Identify which cell holds the provided text, then report its (x, y) central coordinate. 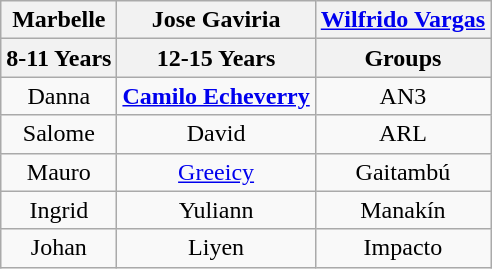
Salome (59, 134)
Gaitambú (402, 172)
Liyen (216, 248)
Camilo Echeverry (216, 96)
12-15 Years (216, 58)
Greeicy (216, 172)
Groups (402, 58)
David (216, 134)
Manakín (402, 210)
Impacto (402, 248)
ARL (402, 134)
AN3 (402, 96)
Danna (59, 96)
Yuliann (216, 210)
Mauro (59, 172)
Marbelle (59, 20)
Johan (59, 248)
Ingrid (59, 210)
Jose Gaviria (216, 20)
8-11 Years (59, 58)
Wilfrido Vargas (402, 20)
